From the cell containing the given text, extract its center point as (X, Y) coordinate. 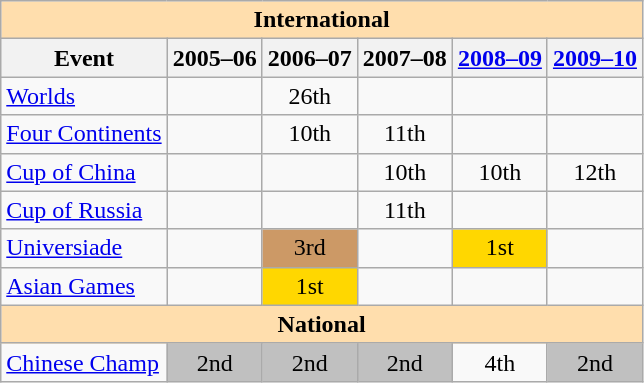
12th (594, 172)
Cup of China (84, 172)
National (322, 324)
2006–07 (310, 58)
26th (310, 96)
2009–10 (594, 58)
Four Continents (84, 134)
International (322, 20)
2008–09 (500, 58)
2007–08 (404, 58)
2005–06 (214, 58)
3rd (310, 248)
Universiade (84, 248)
Chinese Champ (84, 362)
Cup of Russia (84, 210)
Asian Games (84, 286)
Worlds (84, 96)
Event (84, 58)
4th (500, 362)
